Return the [x, y] coordinate for the center point of the cell that contains the specified text.  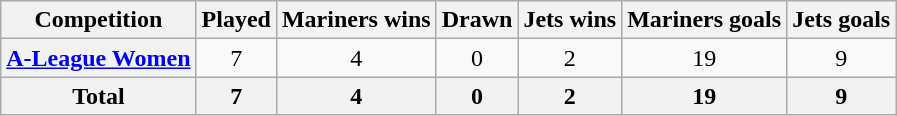
Total [98, 96]
Drawn [477, 20]
Competition [98, 20]
Jets wins [570, 20]
Mariners wins [356, 20]
Played [236, 20]
A-League Women [98, 58]
Jets goals [842, 20]
Mariners goals [704, 20]
